From the cell containing the given text, extract its center point as [x, y] coordinate. 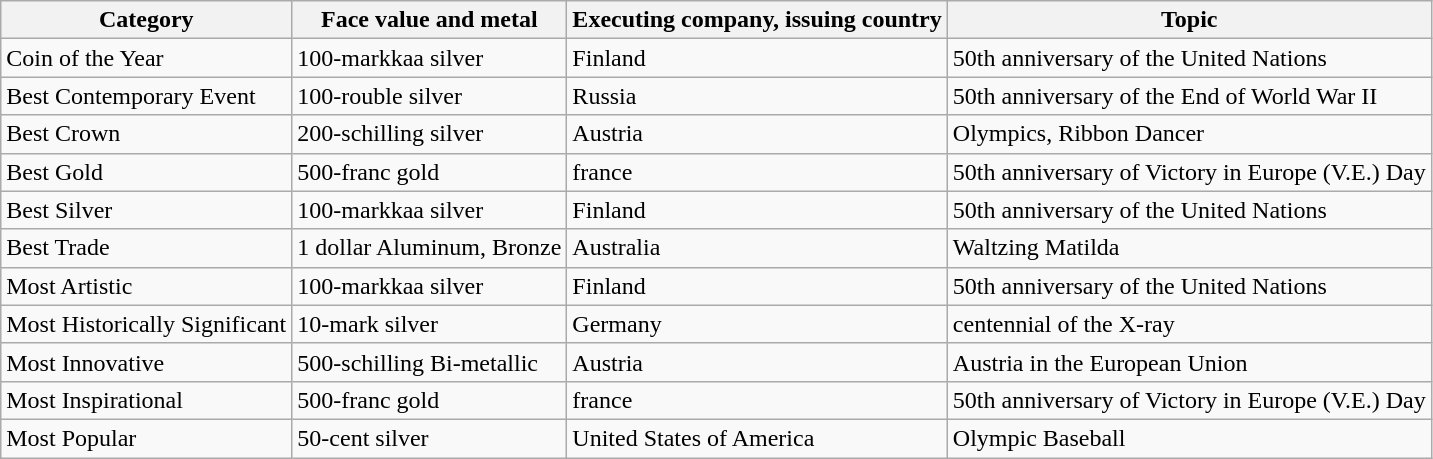
1 dollar Aluminum, Bronze [430, 248]
Face value and metal [430, 20]
Best Contemporary Event [146, 96]
50th anniversary of the End of World War II [1189, 96]
Most Innovative [146, 362]
Best Gold [146, 172]
Best Trade [146, 248]
500-schilling Bi-metallic [430, 362]
centennial of the X-ray [1189, 324]
Most Popular [146, 438]
100-rouble silver [430, 96]
Olympic Baseball [1189, 438]
10-mark silver [430, 324]
Best Silver [146, 210]
Waltzing Matilda [1189, 248]
Russia [757, 96]
Category [146, 20]
Most Historically Significant [146, 324]
Best Crown [146, 134]
United States of America [757, 438]
Austria in the European Union [1189, 362]
Germany [757, 324]
Most Artistic [146, 286]
Olympics, Ribbon Dancer [1189, 134]
Topic [1189, 20]
Australia [757, 248]
Executing company, issuing country [757, 20]
50-cent silver [430, 438]
Most Inspirational [146, 400]
200-schilling silver [430, 134]
Coin of the Year [146, 58]
